Determine the (x, y) coordinate at the center of the cell enclosing the given text.  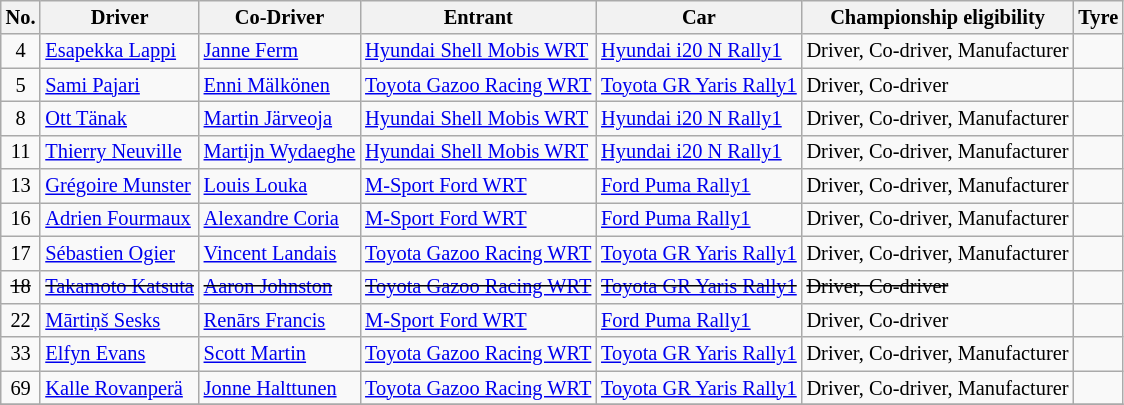
Martijn Wydaeghe (280, 152)
Driver (119, 17)
Co-Driver (280, 17)
11 (21, 152)
Esapekka Lappi (119, 51)
Tyre (1098, 17)
Championship eligibility (938, 17)
4 (21, 51)
Kalle Rovanperä (119, 388)
69 (21, 388)
Sébastien Ogier (119, 253)
13 (21, 186)
Sami Pajari (119, 85)
Entrant (478, 17)
Car (698, 17)
Alexandre Coria (280, 219)
22 (21, 320)
17 (21, 253)
Janne Ferm (280, 51)
Martin Järveoja (280, 118)
Mārtiņš Sesks (119, 320)
Scott Martin (280, 354)
Adrien Fourmaux (119, 219)
8 (21, 118)
Renārs Francis (280, 320)
Enni Mälkönen (280, 85)
18 (21, 287)
Thierry Neuville (119, 152)
Vincent Landais (280, 253)
Grégoire Munster (119, 186)
Aaron Johnston (280, 287)
No. (21, 17)
5 (21, 85)
Louis Louka (280, 186)
Ott Tänak (119, 118)
Elfyn Evans (119, 354)
33 (21, 354)
16 (21, 219)
Takamoto Katsuta (119, 287)
Jonne Halttunen (280, 388)
